Determine the [X, Y] coordinate at the center of the cell enclosing the given text.  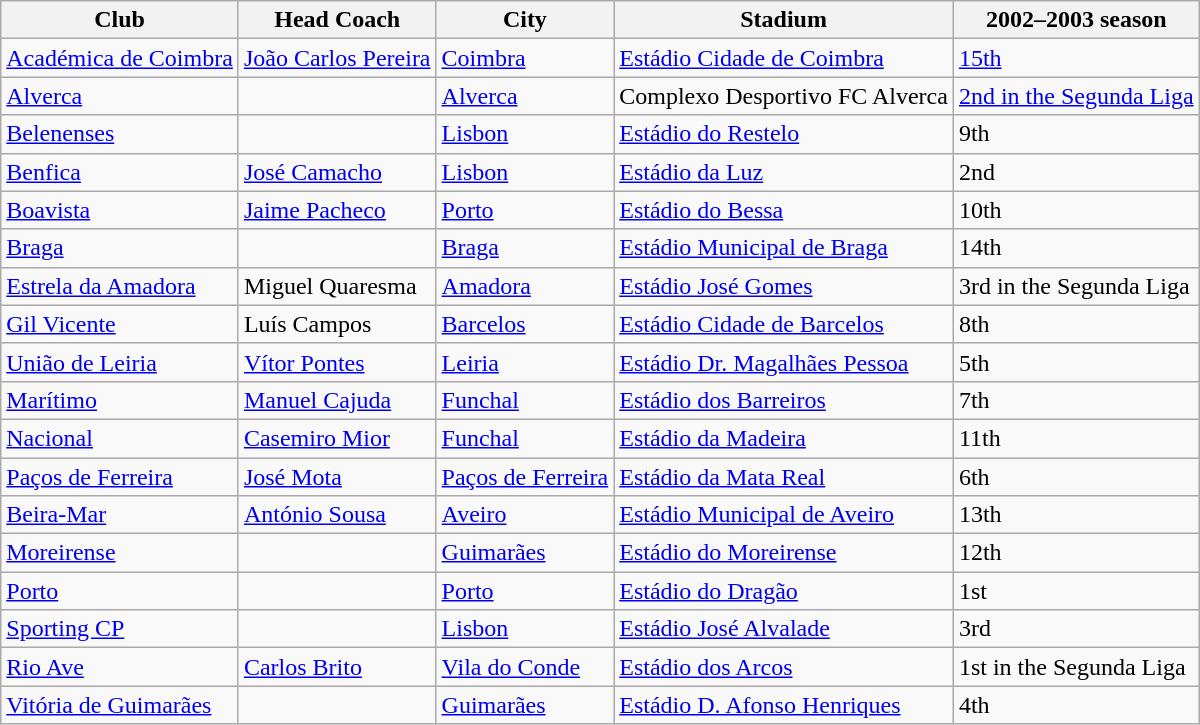
João Carlos Pereira [337, 58]
9th [1076, 134]
União de Leiria [120, 362]
14th [1076, 248]
13th [1076, 515]
Club [120, 20]
4th [1076, 705]
Rio Ave [120, 667]
Nacional [120, 438]
Moreirense [120, 553]
7th [1076, 400]
Estádio D. Afonso Henriques [784, 705]
Beira-Mar [120, 515]
José Camacho [337, 172]
Jaime Pacheco [337, 210]
Estádio José Alvalade [784, 629]
Estádio dos Barreiros [784, 400]
2nd [1076, 172]
10th [1076, 210]
Estádio Cidade de Barcelos [784, 324]
1st [1076, 591]
Estádio Cidade de Coimbra [784, 58]
Manuel Cajuda [337, 400]
Aveiro [525, 515]
Marítimo [120, 400]
1st in the Segunda Liga [1076, 667]
Head Coach [337, 20]
2nd in the Segunda Liga [1076, 96]
Estádio da Luz [784, 172]
Estádio do Restelo [784, 134]
António Sousa [337, 515]
3rd in the Segunda Liga [1076, 286]
Gil Vicente [120, 324]
Estádio do Bessa [784, 210]
Estádio José Gomes [784, 286]
8th [1076, 324]
5th [1076, 362]
Carlos Brito [337, 667]
12th [1076, 553]
Vila do Conde [525, 667]
Amadora [525, 286]
José Mota [337, 477]
Complexo Desportivo FC Alverca [784, 96]
City [525, 20]
Luís Campos [337, 324]
Casemiro Mior [337, 438]
Boavista [120, 210]
Estádio do Dragão [784, 591]
2002–2003 season [1076, 20]
Estádio da Mata Real [784, 477]
3rd [1076, 629]
Benfica [120, 172]
Estrela da Amadora [120, 286]
Coimbra [525, 58]
Vitória de Guimarães [120, 705]
Miguel Quaresma [337, 286]
Estádio da Madeira [784, 438]
Belenenses [120, 134]
Barcelos [525, 324]
Estádio Dr. Magalhães Pessoa [784, 362]
15th [1076, 58]
Estádio Municipal de Braga [784, 248]
Estádio Municipal de Aveiro [784, 515]
Vítor Pontes [337, 362]
11th [1076, 438]
Sporting CP [120, 629]
Leiria [525, 362]
Stadium [784, 20]
Académica de Coimbra [120, 58]
6th [1076, 477]
Estádio dos Arcos [784, 667]
Estádio do Moreirense [784, 553]
